Pinpoint the cell where the given text exists, returning its [X, Y] midpoint coordinate. 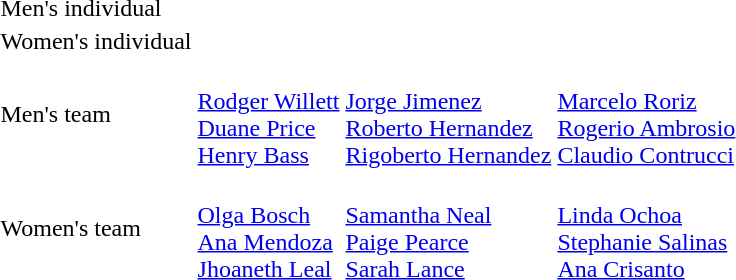
Rodger WillettDuane PriceHenry Bass [268, 114]
Jorge JimenezRoberto HernandezRigoberto Hernandez [448, 114]
